Extract the (x, y) coordinate from the center of the cell holding the provided text.  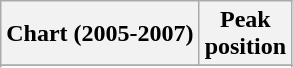
Chart (2005-2007) (100, 34)
Peakposition (245, 34)
